Capture the cell that displays the provided text and extract its (x, y) central coordinate. 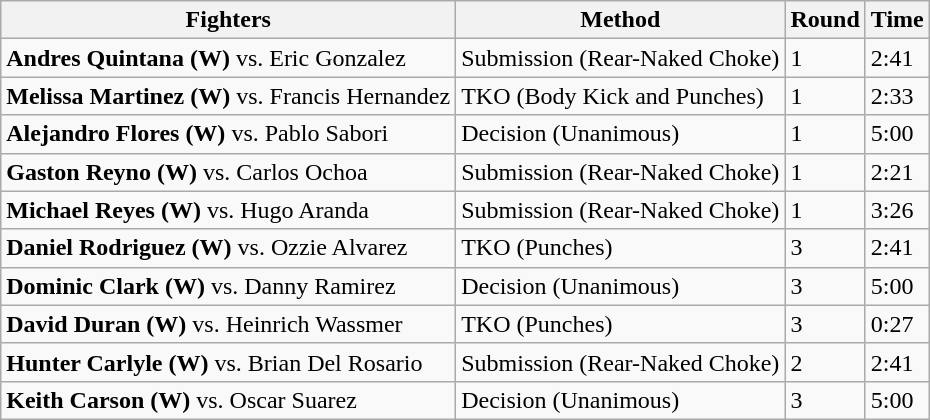
Alejandro Flores (W) vs. Pablo Sabori (228, 134)
2 (825, 362)
Gaston Reyno (W) vs. Carlos Ochoa (228, 172)
Fighters (228, 20)
David Duran (W) vs. Heinrich Wassmer (228, 324)
Round (825, 20)
2:33 (897, 96)
TKO (Body Kick and Punches) (620, 96)
Method (620, 20)
0:27 (897, 324)
Daniel Rodriguez (W) vs. Ozzie Alvarez (228, 248)
Andres Quintana (W) vs. Eric Gonzalez (228, 58)
Hunter Carlyle (W) vs. Brian Del Rosario (228, 362)
Michael Reyes (W) vs. Hugo Aranda (228, 210)
Melissa Martinez (W) vs. Francis Hernandez (228, 96)
Keith Carson (W) vs. Oscar Suarez (228, 400)
Time (897, 20)
Dominic Clark (W) vs. Danny Ramirez (228, 286)
2:21 (897, 172)
3:26 (897, 210)
